Locate the cell with the specified text and output its (X, Y) center coordinate. 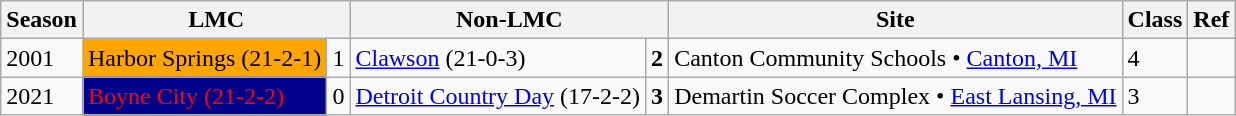
Boyne City (21-2-2) (204, 96)
Detroit Country Day (17-2-2) (498, 96)
2001 (42, 58)
Clawson (21-0-3) (498, 58)
0 (338, 96)
Class (1155, 20)
Ref (1212, 20)
Demartin Soccer Complex • East Lansing, MI (896, 96)
LMC (216, 20)
Season (42, 20)
4 (1155, 58)
2021 (42, 96)
Site (896, 20)
Canton Community Schools • Canton, MI (896, 58)
Non-LMC (510, 20)
2 (658, 58)
Harbor Springs (21-2-1) (204, 58)
1 (338, 58)
